Return [x, y] of the center of cell containing provided text 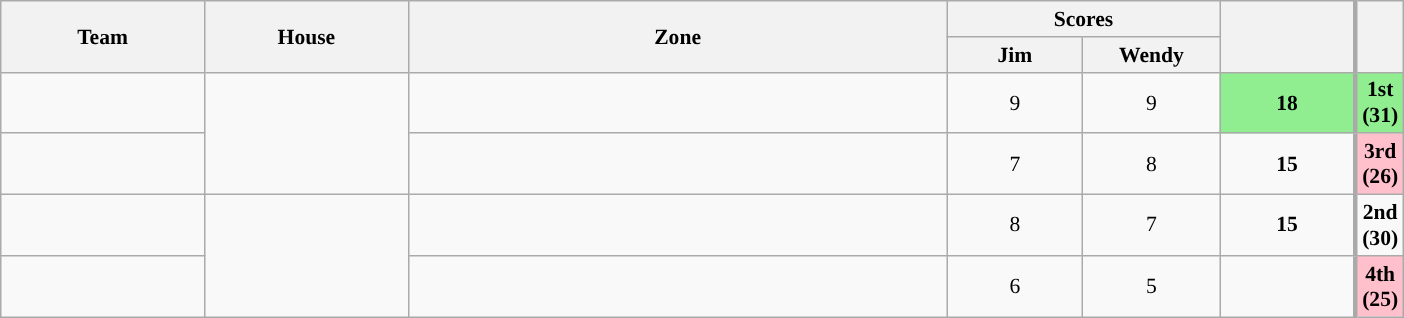
Team [103, 36]
4th (25) [1380, 286]
House [306, 36]
3rd (26) [1380, 164]
18 [1288, 102]
Zone [677, 36]
Scores [1084, 19]
5 [1152, 286]
2nd (30) [1380, 226]
Wendy [1152, 55]
1st (31) [1380, 102]
6 [1015, 286]
Jim [1015, 55]
